Capture the cell that displays the provided text and extract its (X, Y) central coordinate. 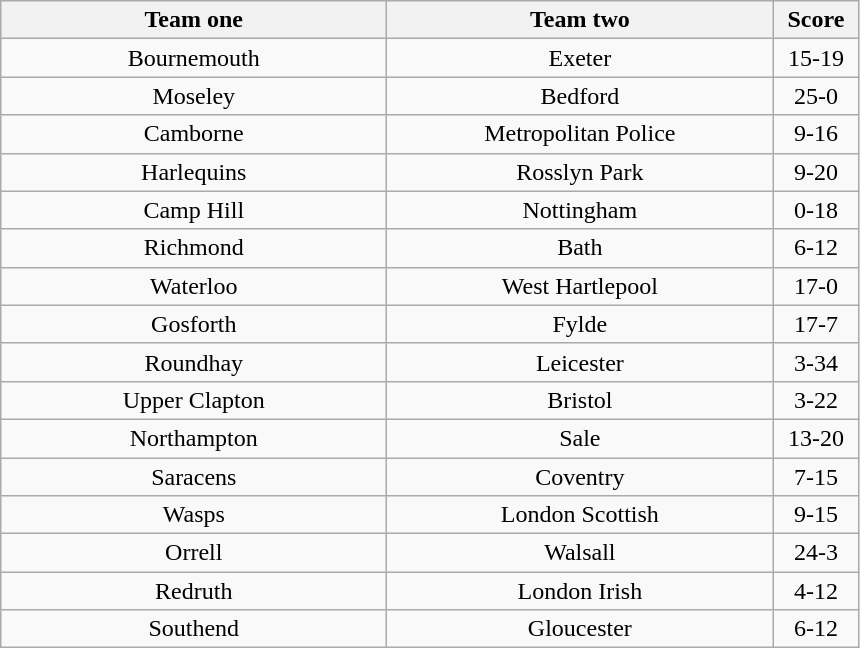
25-0 (816, 96)
Team two (580, 20)
Leicester (580, 362)
Gosforth (194, 324)
9-16 (816, 134)
9-15 (816, 515)
Team one (194, 20)
Sale (580, 438)
15-19 (816, 58)
9-20 (816, 172)
London Irish (580, 591)
Orrell (194, 553)
Camp Hill (194, 210)
West Hartlepool (580, 286)
13-20 (816, 438)
3-34 (816, 362)
Coventry (580, 477)
Roundhay (194, 362)
Metropolitan Police (580, 134)
7-15 (816, 477)
Redruth (194, 591)
Walsall (580, 553)
Score (816, 20)
Moseley (194, 96)
Waterloo (194, 286)
Exeter (580, 58)
Wasps (194, 515)
Gloucester (580, 629)
Camborne (194, 134)
0-18 (816, 210)
Harlequins (194, 172)
17-7 (816, 324)
Bath (580, 248)
Upper Clapton (194, 400)
4-12 (816, 591)
17-0 (816, 286)
Richmond (194, 248)
Southend (194, 629)
Bournemouth (194, 58)
3-22 (816, 400)
Bristol (580, 400)
24-3 (816, 553)
Fylde (580, 324)
London Scottish (580, 515)
Saracens (194, 477)
Northampton (194, 438)
Rosslyn Park (580, 172)
Bedford (580, 96)
Nottingham (580, 210)
